Find where the given text appears and provide that cell's center as (X, Y) coordinate. 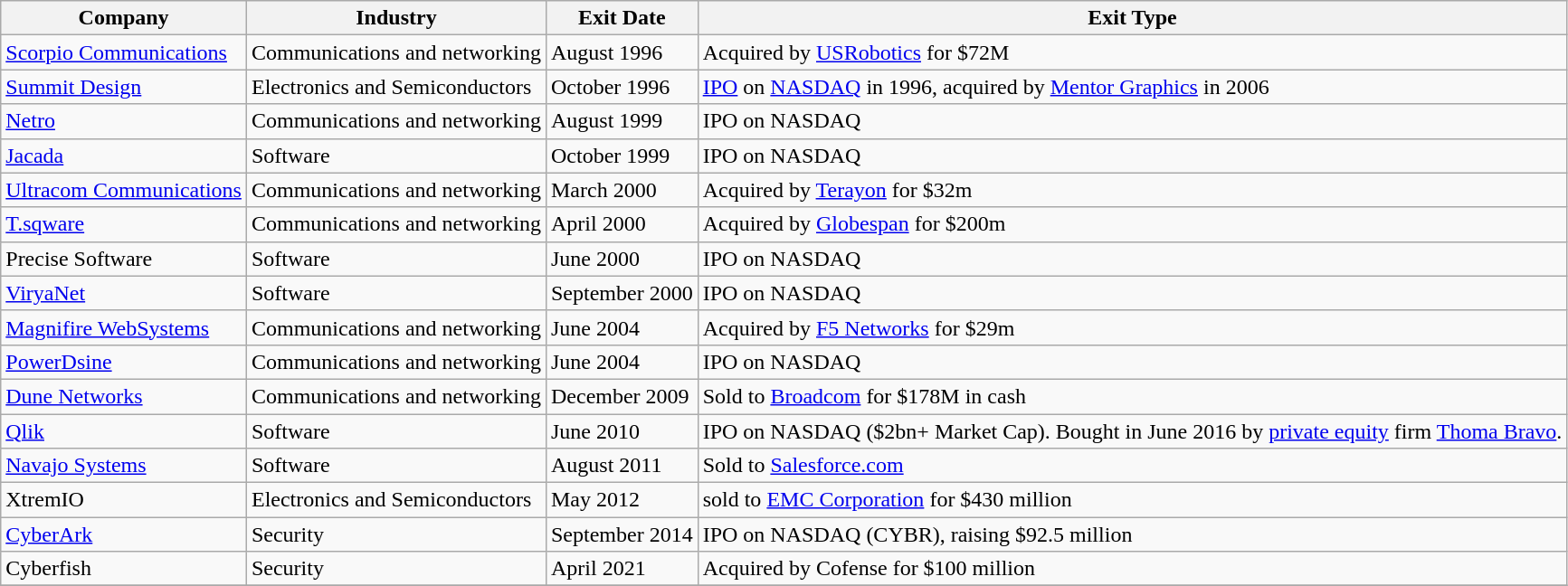
Magnifire WebSystems (124, 327)
IPO on NASDAQ in 1996, acquired by Mentor Graphics in 2006 (1133, 87)
XtremIO (124, 500)
Acquired by Terayon for $32m (1133, 190)
Jacada (124, 156)
Precise Software (124, 259)
Company (124, 18)
Exit Type (1133, 18)
June 2010 (622, 431)
ViryaNet (124, 293)
Acquired by USRobotics for $72M (1133, 52)
Ultracom Communications (124, 190)
IPO on NASDAQ (CYBR), raising $92.5 million (1133, 534)
Acquired by Cofense for $100 million (1133, 569)
August 2011 (622, 466)
December 2009 (622, 396)
April 2021 (622, 569)
IPO on NASDAQ ($2bn+ Market Cap). Bought in June 2016 by private equity firm Thoma Bravo. (1133, 431)
March 2000 (622, 190)
May 2012 (622, 500)
September 2014 (622, 534)
Sold to Salesforce.com (1133, 466)
Acquired by F5 Networks for $29m (1133, 327)
Scorpio Communications (124, 52)
Exit Date (622, 18)
June 2000 (622, 259)
Cyberfish (124, 569)
sold to EMC Corporation for $430 million (1133, 500)
October 1996 (622, 87)
August 1999 (622, 121)
August 1996 (622, 52)
April 2000 (622, 224)
PowerDsine (124, 362)
Navajo Systems (124, 466)
Sold to Broadcom for $178M in cash (1133, 396)
Dune Networks (124, 396)
October 1999 (622, 156)
CyberArk (124, 534)
T.sqware (124, 224)
Qlik (124, 431)
September 2000 (622, 293)
Acquired by Globespan for $200m (1133, 224)
Netro (124, 121)
Summit Design (124, 87)
Industry (396, 18)
